Output the (x, y) coordinate of the center of the cell containing the given text.  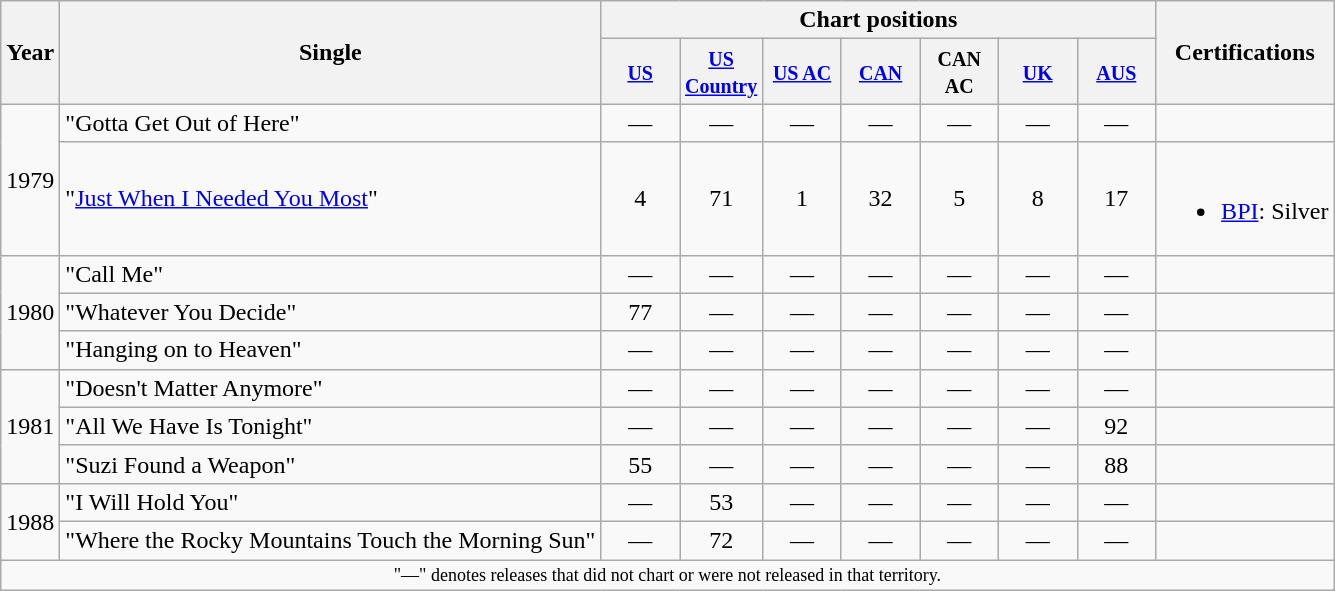
"I Will Hold You" (330, 502)
Single (330, 52)
"Where the Rocky Mountains Touch the Morning Sun" (330, 540)
4 (640, 198)
8 (1038, 198)
BPI: Silver (1245, 198)
1981 (30, 426)
"Whatever You Decide" (330, 312)
"—" denotes releases that did not chart or were not released in that territory. (668, 576)
53 (722, 502)
72 (722, 540)
1979 (30, 180)
"Doesn't Matter Anymore" (330, 388)
"Hanging on to Heaven" (330, 350)
77 (640, 312)
AUS (1116, 72)
CAN (880, 72)
1980 (30, 312)
"Gotta Get Out of Here" (330, 123)
71 (722, 198)
55 (640, 464)
Year (30, 52)
CAN AC (960, 72)
17 (1116, 198)
UK (1038, 72)
1988 (30, 521)
92 (1116, 426)
"Just When I Needed You Most" (330, 198)
Certifications (1245, 52)
1 (802, 198)
88 (1116, 464)
US AC (802, 72)
5 (960, 198)
"All We Have Is Tonight" (330, 426)
32 (880, 198)
Chart positions (878, 20)
"Call Me" (330, 274)
"Suzi Found a Weapon" (330, 464)
US (640, 72)
US Country (722, 72)
